From the cell containing the given text, extract its center point as (X, Y) coordinate. 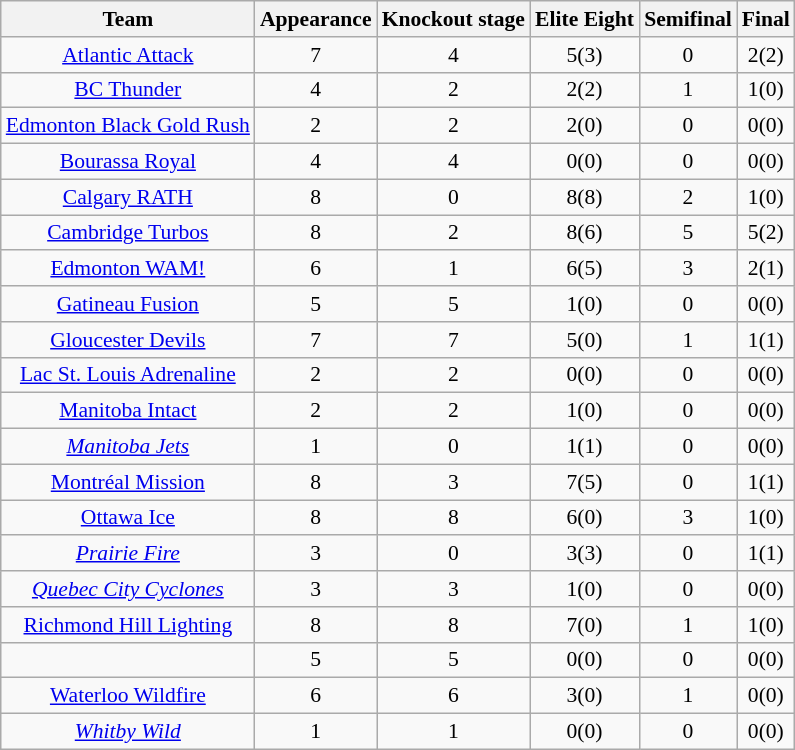
7(5) (584, 482)
Final (766, 19)
Knockout stage (454, 19)
8(8) (584, 197)
2(0) (584, 126)
3(3) (584, 554)
2(1) (766, 269)
Atlantic Attack (128, 55)
Manitoba Jets (128, 447)
Gatineau Fusion (128, 304)
6(5) (584, 269)
5(2) (766, 233)
Ottawa Ice (128, 518)
Waterloo Wildfire (128, 696)
Semifinal (688, 19)
8(6) (584, 233)
Lac St. Louis Adrenaline (128, 375)
Montréal Mission (128, 482)
Bourassa Royal (128, 162)
Whitby Wild (128, 732)
Elite Eight (584, 19)
Manitoba Intact (128, 411)
Appearance (316, 19)
BC Thunder (128, 90)
Quebec City Cyclones (128, 589)
Calgary RATH (128, 197)
Cambridge Turbos (128, 233)
Prairie Fire (128, 554)
Edmonton WAM! (128, 269)
3(0) (584, 696)
Gloucester Devils (128, 340)
Edmonton Black Gold Rush (128, 126)
5(3) (584, 55)
5(0) (584, 340)
Richmond Hill Lighting (128, 625)
6(0) (584, 518)
7(0) (584, 625)
Team (128, 19)
